Output the (X, Y) coordinate of the center of the cell containing the given text.  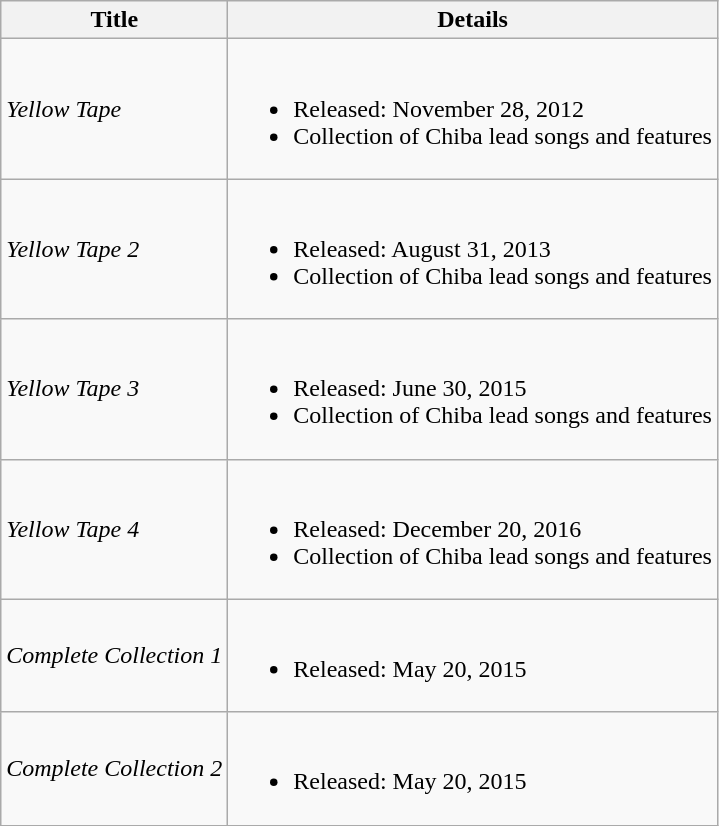
Released: December 20, 2016Collection of Chiba lead songs and features (473, 529)
Released: June 30, 2015Collection of Chiba lead songs and features (473, 389)
Details (473, 20)
Yellow Tape 2 (114, 249)
Yellow Tape 3 (114, 389)
Title (114, 20)
Yellow Tape 4 (114, 529)
Released: November 28, 2012Collection of Chiba lead songs and features (473, 109)
Complete Collection 1 (114, 656)
Yellow Tape (114, 109)
Released: August 31, 2013Collection of Chiba lead songs and features (473, 249)
Complete Collection 2 (114, 768)
